Output the (x, y) coordinate of the center of the cell containing the given text.  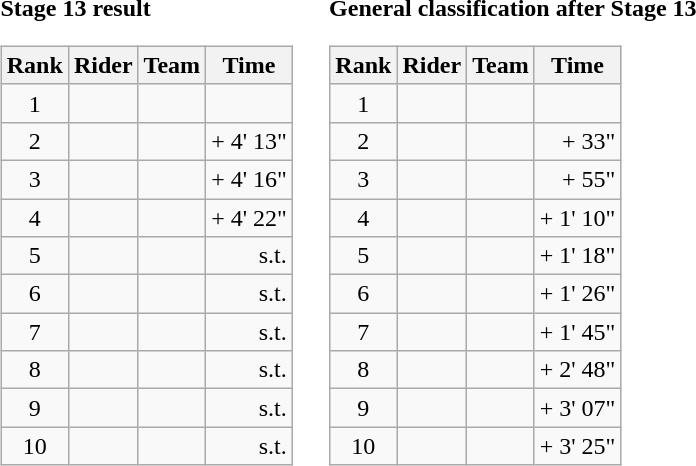
+ 1' 18" (578, 256)
+ 4' 16" (250, 179)
+ 4' 13" (250, 141)
+ 3' 07" (578, 408)
+ 3' 25" (578, 446)
+ 1' 26" (578, 294)
+ 33" (578, 141)
+ 55" (578, 179)
+ 4' 22" (250, 217)
+ 1' 10" (578, 217)
+ 2' 48" (578, 370)
+ 1' 45" (578, 332)
